Extract the (x, y) coordinate from the center of the cell holding the provided text.  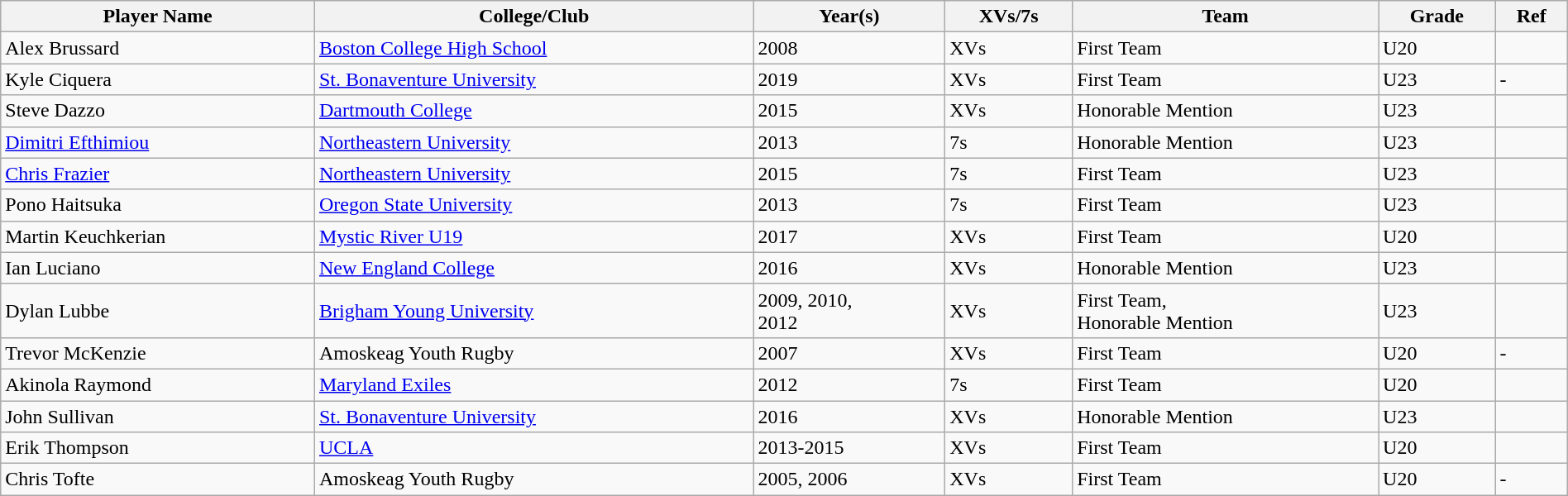
Ian Luciano (158, 268)
Oregon State University (534, 205)
2009, 2010,2012 (849, 311)
Dartmouth College (534, 111)
Martin Keuchkerian (158, 236)
Trevor McKenzie (158, 353)
2007 (849, 353)
Pono Haitsuka (158, 205)
First Team, Honorable Mention (1226, 311)
UCLA (534, 448)
Dimitri Efthimiou (158, 142)
Erik Thompson (158, 448)
Year(s) (849, 17)
Akinola Raymond (158, 384)
Ref (1532, 17)
Mystic River U19 (534, 236)
XVs/7s (1009, 17)
Chris Frazier (158, 174)
New England College (534, 268)
Dylan Lubbe (158, 311)
Chris Tofte (158, 479)
College/Club (534, 17)
2008 (849, 48)
Alex Brussard (158, 48)
Team (1226, 17)
Boston College High School (534, 48)
John Sullivan (158, 416)
Grade (1437, 17)
Maryland Exiles (534, 384)
2019 (849, 79)
2005, 2006 (849, 479)
Player Name (158, 17)
Brigham Young University (534, 311)
2012 (849, 384)
Kyle Ciquera (158, 79)
Steve Dazzo (158, 111)
2017 (849, 236)
2013-2015 (849, 448)
